Output the [x, y] coordinate of the center of the cell containing the given text.  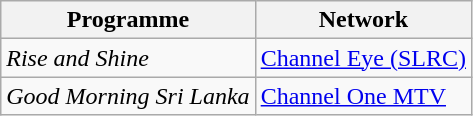
Channel Eye (SLRC) [363, 58]
Channel One MTV [363, 96]
Network [363, 20]
Programme [128, 20]
Good Morning Sri Lanka [128, 96]
Rise and Shine [128, 58]
